Scan for the cell matching the given text and deliver its [x, y] coordinate at center. 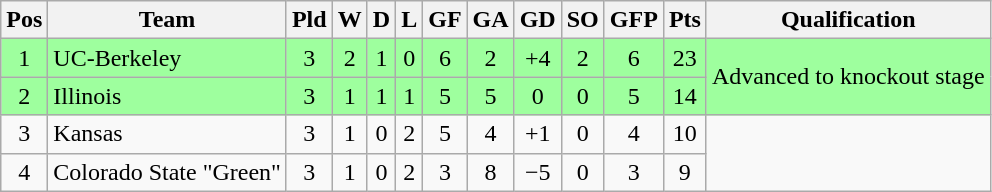
23 [684, 58]
D [381, 20]
8 [490, 172]
GFP [634, 20]
+4 [538, 58]
GF [445, 20]
Pts [684, 20]
10 [684, 134]
Pld [309, 20]
GD [538, 20]
Illinois [168, 96]
Qualification [848, 20]
+1 [538, 134]
UC-Berkeley [168, 58]
Team [168, 20]
Advanced to knockout stage [848, 77]
Colorado State "Green" [168, 172]
Pos [24, 20]
−5 [538, 172]
14 [684, 96]
SO [582, 20]
Kansas [168, 134]
W [350, 20]
9 [684, 172]
L [410, 20]
GA [490, 20]
